Return the (X, Y) coordinate for the center point of the cell that contains the specified text.  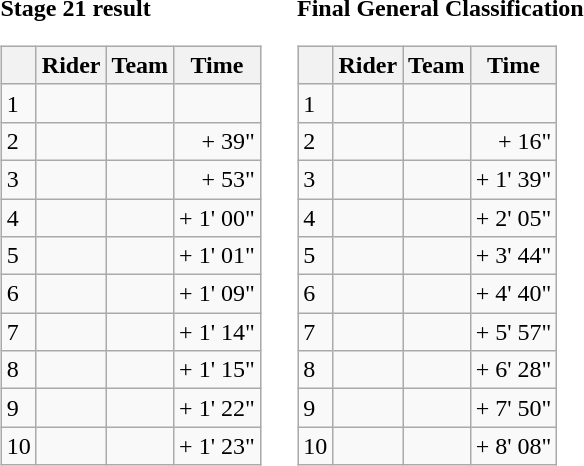
+ 8' 08" (514, 446)
+ 16" (514, 141)
+ 2' 05" (514, 217)
+ 39" (218, 141)
+ 6' 28" (514, 370)
+ 1' 39" (514, 179)
+ 4' 40" (514, 294)
+ 3' 44" (514, 256)
+ 1' 15" (218, 370)
+ 1' 09" (218, 294)
+ 7' 50" (514, 408)
+ 1' 14" (218, 332)
+ 5' 57" (514, 332)
+ 1' 00" (218, 217)
+ 1' 22" (218, 408)
+ 1' 23" (218, 446)
+ 1' 01" (218, 256)
+ 53" (218, 179)
